Capture the cell that displays the provided text and extract its (X, Y) central coordinate. 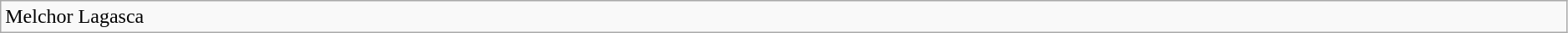
Melchor Lagasca (784, 17)
